Detect which cell encompasses the target text, then output its [x, y] center coordinate. 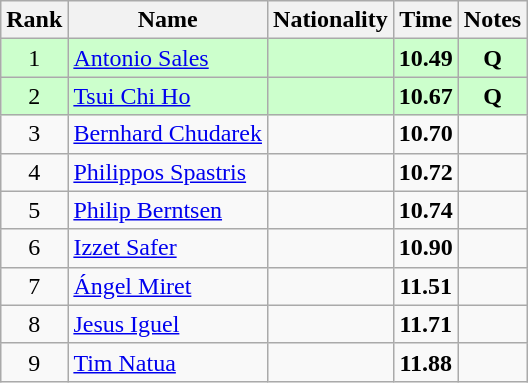
Nationality [331, 20]
11.71 [426, 324]
1 [34, 58]
Name [168, 20]
10.72 [426, 172]
11.51 [426, 286]
Philippos Spastris [168, 172]
10.90 [426, 248]
4 [34, 172]
8 [34, 324]
Philip Berntsen [168, 210]
Ángel Miret [168, 286]
Tsui Chi Ho [168, 96]
10.74 [426, 210]
10.70 [426, 134]
7 [34, 286]
Tim Natua [168, 362]
3 [34, 134]
6 [34, 248]
Antonio Sales [168, 58]
11.88 [426, 362]
Time [426, 20]
10.67 [426, 96]
Izzet Safer [168, 248]
Notes [492, 20]
2 [34, 96]
9 [34, 362]
Jesus Iguel [168, 324]
Rank [34, 20]
10.49 [426, 58]
Bernhard Chudarek [168, 134]
5 [34, 210]
